Output the (X, Y) coordinate of the center of the cell containing the given text.  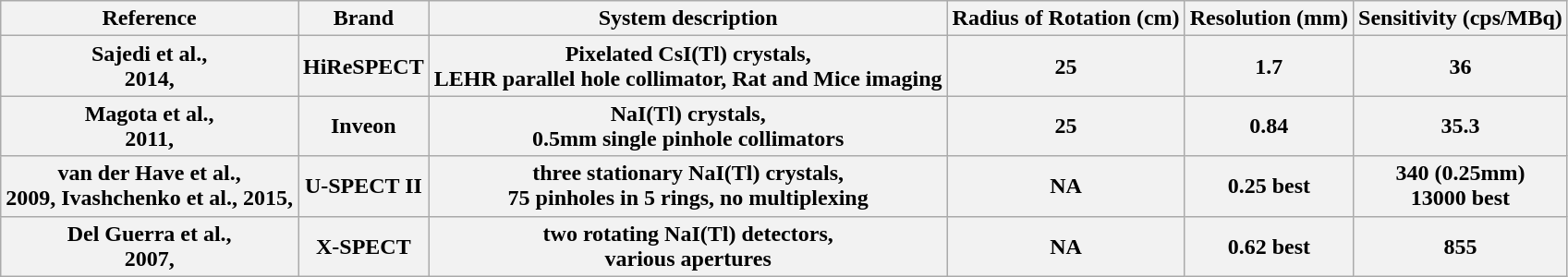
X-SPECT (363, 246)
U-SPECT II (363, 187)
van der Have et al.,2009, Ivashchenko et al., 2015, (150, 187)
Pixelated CsI(Tl) crystals,LEHR parallel hole collimator, Rat and Mice imaging (687, 66)
855 (1461, 246)
36 (1461, 66)
0.62 best (1269, 246)
35.3 (1461, 126)
Inveon (363, 126)
0.84 (1269, 126)
two rotating NaI(Tl) detectors,various apertures (687, 246)
three stationary NaI(Tl) crystals,75 pinholes in 5 rings, no multiplexing (687, 187)
Del Guerra et al.,2007, (150, 246)
NaI(Tl) crystals,0.5mm single pinhole collimators (687, 126)
Sajedi et al.,2014, (150, 66)
HiReSPECT (363, 66)
Sensitivity (cps/MBq) (1461, 18)
0.25 best (1269, 187)
System description (687, 18)
Reference (150, 18)
1.7 (1269, 66)
Magota et al.,2011, (150, 126)
Radius of Rotation (cm) (1066, 18)
340 (0.25mm)13000 best (1461, 187)
Brand (363, 18)
Resolution (mm) (1269, 18)
